Identify which cell holds the provided text, then report its [x, y] central coordinate. 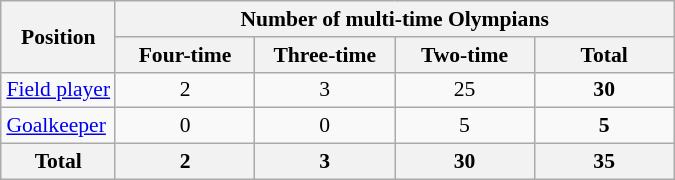
Position [58, 36]
25 [465, 90]
Field player [58, 90]
Four-time [185, 55]
Three-time [325, 55]
Number of multi-time Olympians [394, 19]
Goalkeeper [58, 126]
Two-time [465, 55]
35 [604, 162]
